Identify which cell holds the provided text, then report its [X, Y] central coordinate. 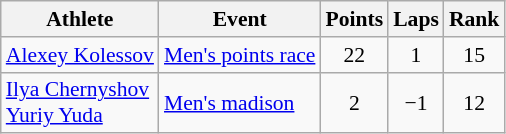
Ilya ChernyshovYuriy Yuda [80, 102]
1 [416, 55]
2 [354, 102]
12 [474, 102]
Athlete [80, 19]
−1 [416, 102]
15 [474, 55]
Points [354, 19]
Alexey Kolessov [80, 55]
22 [354, 55]
Laps [416, 19]
Men's points race [240, 55]
Rank [474, 19]
Men's madison [240, 102]
Event [240, 19]
